Determine the (X, Y) coordinate at the center of the cell enclosing the given text.  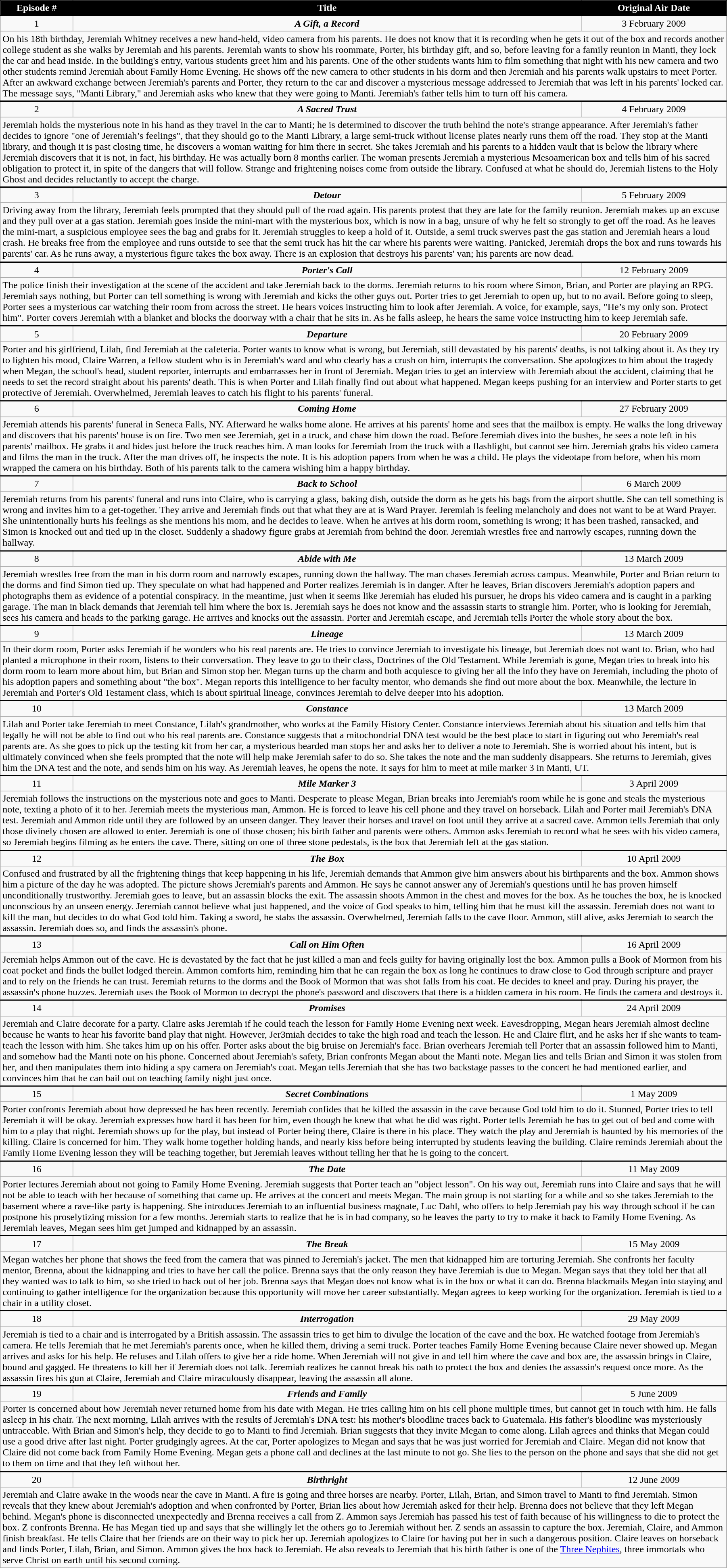
5 February 2009 (654, 195)
6 (37, 408)
11 May 2009 (654, 1169)
11 (37, 783)
9 (37, 634)
A Gift, a Record (327, 23)
Episode # (37, 8)
7 (37, 484)
3 (37, 195)
15 May 2009 (654, 1244)
3 April 2009 (654, 783)
4 (37, 270)
20 (37, 1480)
Promises (327, 1008)
12 February 2009 (654, 270)
24 April 2009 (654, 1008)
Birthright (327, 1480)
17 (37, 1244)
1 May 2009 (654, 1094)
Detour (327, 195)
Call on Him Often (327, 944)
8 (37, 559)
4 February 2009 (654, 109)
Constance (327, 709)
12 June 2009 (654, 1480)
The Break (327, 1244)
Mile Marker 3 (327, 783)
Coming Home (327, 408)
2 (37, 109)
10 (37, 709)
10 April 2009 (654, 858)
Back to School (327, 484)
29 May 2009 (654, 1319)
Lineage (327, 634)
16 (37, 1169)
14 (37, 1008)
3 February 2009 (654, 23)
5 June 2009 (654, 1393)
16 April 2009 (654, 944)
27 February 2009 (654, 408)
Porter's Call (327, 270)
18 (37, 1319)
Interrogation (327, 1319)
20 February 2009 (654, 334)
19 (37, 1393)
A Sacred Trust (327, 109)
15 (37, 1094)
6 March 2009 (654, 484)
Secret Combinations (327, 1094)
Title (327, 8)
Friends and Family (327, 1393)
Original Air Date (654, 8)
5 (37, 334)
12 (37, 858)
13 (37, 944)
Departure (327, 334)
Abide with Me (327, 559)
1 (37, 23)
The Box (327, 858)
The Date (327, 1169)
